Extract the (x, y) coordinate from the center of the cell holding the provided text.  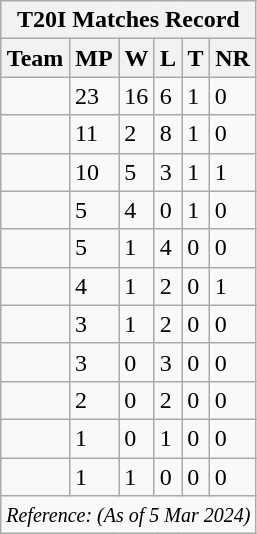
Team (36, 58)
16 (137, 96)
W (137, 58)
NR (232, 58)
10 (94, 172)
11 (94, 134)
6 (168, 96)
8 (168, 134)
MP (94, 58)
T (196, 58)
T20I Matches Record (128, 20)
Reference: (As of 5 Mar 2024) (128, 515)
L (168, 58)
23 (94, 96)
